Provide the [x, y] coordinate of the cell's center where the given text is located.  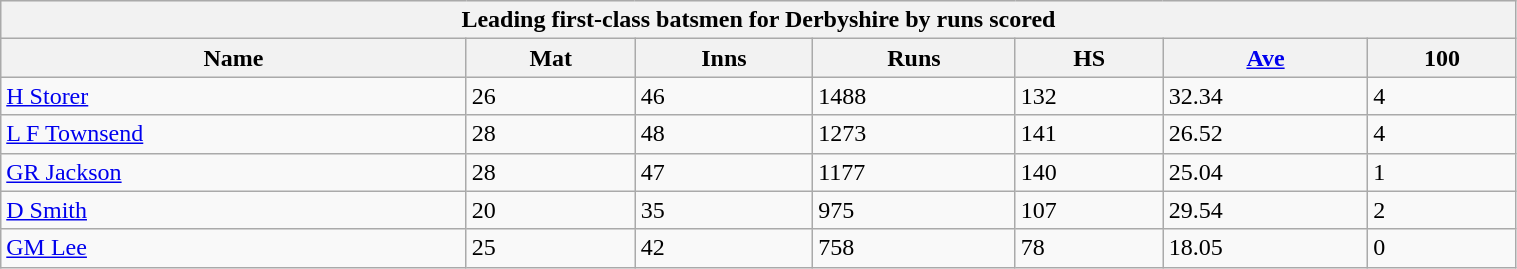
D Smith [234, 210]
25.04 [1266, 172]
H Storer [234, 96]
HS [1089, 58]
1488 [914, 96]
18.05 [1266, 248]
26.52 [1266, 134]
47 [724, 172]
2 [1442, 210]
25 [550, 248]
32.34 [1266, 96]
Inns [724, 58]
L F Townsend [234, 134]
Name [234, 58]
42 [724, 248]
132 [1089, 96]
100 [1442, 58]
141 [1089, 134]
1177 [914, 172]
26 [550, 96]
Leading first-class batsmen for Derbyshire by runs scored [758, 20]
107 [1089, 210]
975 [914, 210]
140 [1089, 172]
35 [724, 210]
Runs [914, 58]
758 [914, 248]
1 [1442, 172]
Mat [550, 58]
46 [724, 96]
48 [724, 134]
GM Lee [234, 248]
Ave [1266, 58]
GR Jackson [234, 172]
20 [550, 210]
1273 [914, 134]
0 [1442, 248]
78 [1089, 248]
29.54 [1266, 210]
